Return the [X, Y] coordinate for the center point of the cell that contains the specified text.  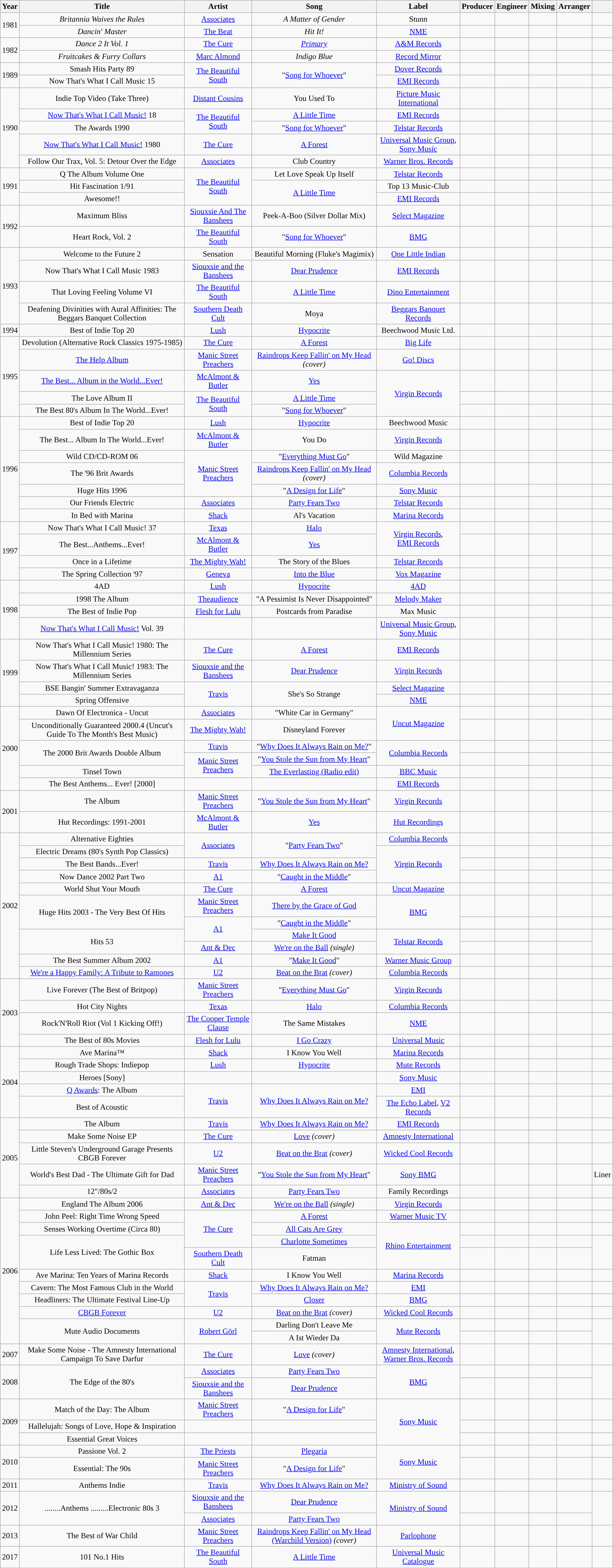
Passione Vol. 2 [102, 1451]
Maximum Bliss [102, 216]
The Best Bands...Ever! [102, 864]
1999 [10, 673]
Q The Album Volume One [102, 174]
BBC Music [418, 772]
2017 [10, 1557]
The 2000 Brit Awards Double Album [102, 753]
Club Country [314, 161]
Follow Our Trax, Vol. 5: Detour Over the Edge [102, 161]
You Do [314, 440]
Alternative Eighties [102, 839]
1990 [10, 127]
Hallelujah: Songs of Love, Hope & Inspiration [102, 1426]
Postcards from Paradise [314, 611]
That Loving Feeling Volume VI [102, 292]
Hot City Nights [102, 1006]
Dover Records [418, 69]
The Awards 1990 [102, 127]
2011 [10, 1485]
Now That's What I Call Music! 1980 [102, 144]
Rhino Entertainment [418, 1246]
Al's Vacation [314, 515]
Siouxsie And The Banshees [218, 216]
Disneyland Forever [314, 730]
Rock'N'Roll Riot (Vol 1 Kicking Off!) [102, 1023]
The Edge of the 80's [102, 1382]
2009 [10, 1422]
Tinsel Town [102, 772]
Plegaria [314, 1451]
1995 [10, 376]
Raindrops Keep Fallin' on My Head (Warchild Version) (cover) [314, 1536]
We're a Happy Family: A Tribute to Ramones [102, 973]
Darling Don't Leave Me [314, 1325]
Now Dance 2002 Part Two [102, 876]
The Everlasting (Radio edit) [314, 772]
Amnesty International [418, 1136]
Ave Marina: Ten Years of Marina Records [102, 1275]
Hut Recordings: 1991-2001 [102, 822]
Senses Working Overtime (Circa 80) [102, 1229]
The Cooper Temple Clause [218, 1023]
The Best of War Child [102, 1536]
Fatman [314, 1258]
Family Recordings [418, 1192]
You Used To [314, 98]
2007 [10, 1354]
Heart Rock, Vol. 2 [102, 237]
A Ist Wieder Da [314, 1337]
Peek-A-Boo (Silver Dollar Mix) [314, 216]
A Matter of Gender [314, 19]
Smash Hits Party 89 [102, 69]
1997 [10, 551]
1994 [10, 330]
"Make It Good" [314, 960]
The Best...Anthems...Ever! [102, 545]
2012 [10, 1508]
Song [314, 7]
Indigo Blue [314, 56]
2002 [10, 906]
The Best... Album in the World...Ever! [102, 381]
One Little Indian [418, 254]
The Same Mistakes [314, 1023]
12"/80s/2 [102, 1192]
Live Forever (The Best of Britpop) [102, 989]
Ave Marina™ [102, 1053]
1996 [10, 469]
Headliners: The Ultimate Festival Line-Up [102, 1300]
Anthems Indie [102, 1485]
Robert Görl [218, 1331]
Artist [218, 7]
1993 [10, 286]
The Priests [218, 1451]
Beggars Banquet Records [418, 313]
2004 [10, 1082]
Huge Hits 1996 [102, 490]
Best of Acoustic [102, 1107]
Deafening Divinities with Aural Affinities: The Beggars Banquet Collection [102, 313]
2013 [10, 1536]
101 No.1 Hits [102, 1557]
Heroes [Sony] [102, 1078]
2001 [10, 812]
Now That's What I Call Music! 18 [102, 115]
Indie Top Video (Take Three) [102, 98]
Now That's What I Call Music 15 [102, 81]
Marc Almond [218, 56]
The '96 Brit Awards [102, 474]
Sensation [218, 254]
Unconditionally Guaranteed 2000.4 (Uncut's Guide To The Month's Best Music) [102, 730]
Essential Great Voices [102, 1439]
CBGB Forever [102, 1312]
Universal Music Catalogue [418, 1557]
Distant Cousins [218, 98]
The Best 80's Album In The World...Ever! [102, 410]
1991 [10, 186]
Hits 53 [102, 942]
"Why Does It Always Rain on Me?" [314, 747]
Geneva [218, 574]
The Best Summer Album 2002 [102, 960]
1982 [10, 50]
Picture Music International [418, 98]
Now That's What I Call Music! 1983: The Millennium Series [102, 671]
........Anthems .........Electronic 80s 3 [102, 1508]
Closer [314, 1300]
"A Pessimist Is Never Disappointed" [314, 599]
Big Life [418, 343]
England The Album 2006 [102, 1204]
Wild CD/CD-ROM 06 [102, 457]
The Best of 80s Movies [102, 1040]
Devolution (Alternative Rock Classics 1975-1985) [102, 343]
Engineer [512, 7]
Charlotte Sometimes [314, 1241]
Britannia Waives the Rules [102, 19]
The Best... Album In The World...Ever! [102, 440]
World's Best Dad - The Ultimate Gift for Dad [102, 1175]
2006 [10, 1271]
Theaudience [218, 599]
Make Some Noise - The Amnesty International Campaign To Save Darfur [102, 1354]
Vox Magazine [418, 574]
2003 [10, 1013]
1989 [10, 75]
Stunn [418, 19]
Top 13 Music-Club [418, 186]
Cavern: The Most Famous Club in the World [102, 1288]
Warner Music TV [418, 1216]
Liner [603, 1175]
2010 [10, 1462]
Producer [477, 7]
Now That's What I Call Music! Vol. 39 [102, 628]
Our Friends Electric [102, 503]
The Beat [218, 31]
Year [10, 7]
Mixing [543, 7]
World Shut Your Mouth [102, 889]
She's So Strange [314, 694]
Spring Offensive [102, 700]
Sony BMG [418, 1175]
Fruitcakes & Furry Collars [102, 56]
John Peel: Right Time Wrong Speed [102, 1216]
The Echo Label, V2 Records [418, 1107]
Parlophone [418, 1536]
Welcome to the Future 2 [102, 254]
Title [102, 7]
Mute Audio Documents [102, 1331]
Now That's What I Call Music! 1980: The Millennium Series [102, 649]
Dino Entertainment [418, 292]
Amnesty International,Warner Bros. Records [418, 1354]
"White Car in Germany" [314, 713]
Beechwood Music [418, 423]
The Best Anthems... Ever! [2000] [102, 784]
Moya [314, 313]
Huge Hits 2003 - The Very Best Of Hits [102, 912]
Wild Magazine [418, 457]
The Spring Collection '97 [102, 574]
Rough Trade Shops: Indiepop [102, 1065]
A&M Records [418, 44]
BSE Bangin' Summer Extravaganza [102, 688]
Dancin' Master [102, 31]
Warner Bros. Records [418, 161]
2000 [10, 748]
The Love Album II [102, 398]
1998 [10, 609]
Awesome!! [102, 199]
Life Less Lived: The Gothic Box [102, 1252]
Label [418, 7]
Beautiful Morning (Fluke's Magimix) [314, 254]
Now That's What I Call Music! 37 [102, 528]
Make It Good [314, 935]
Make Some Noise EP [102, 1136]
1998 The Album [102, 599]
Match of the Day: The Album [102, 1409]
Essential: The 90s [102, 1468]
2008 [10, 1382]
Universal Music [418, 1040]
In Bed with Marina [102, 515]
All Cats Are Grey [314, 1229]
Let Love Speak Up Itself [314, 174]
Hut Recordings [418, 822]
Hit It! [314, 31]
2005 [10, 1157]
There by the Grace of God [314, 906]
The Best of Indie Pop [102, 611]
Arranger [574, 7]
1992 [10, 226]
Primary [314, 44]
Melody Maker [418, 599]
1981 [10, 25]
Beechwood Music Ltd. [418, 330]
Max Music [418, 611]
Record Mirror [418, 56]
I Go Crazy [314, 1040]
Virgin Records,EMI Records [418, 539]
Into the Blue [314, 574]
Hit Fascination 1/91 [102, 186]
Once in a Lifetime [102, 562]
Go! Discs [418, 360]
Warner Music Group [418, 960]
Q Awards: The Album [102, 1090]
"Party Fears Two" [314, 845]
The Story of the Blues [314, 562]
Now That's What I Call Music 1983 [102, 271]
The Help Album [102, 360]
Electric Dreams (80's Synth Pop Classics) [102, 851]
Little Steven's Underground Garage Presents CBGB Forever [102, 1153]
Dance 2 It Vol. 1 [102, 44]
Dawn Of Electronica - Uncut [102, 713]
